Scan for the cell matching the given text and deliver its [X, Y] coordinate at center. 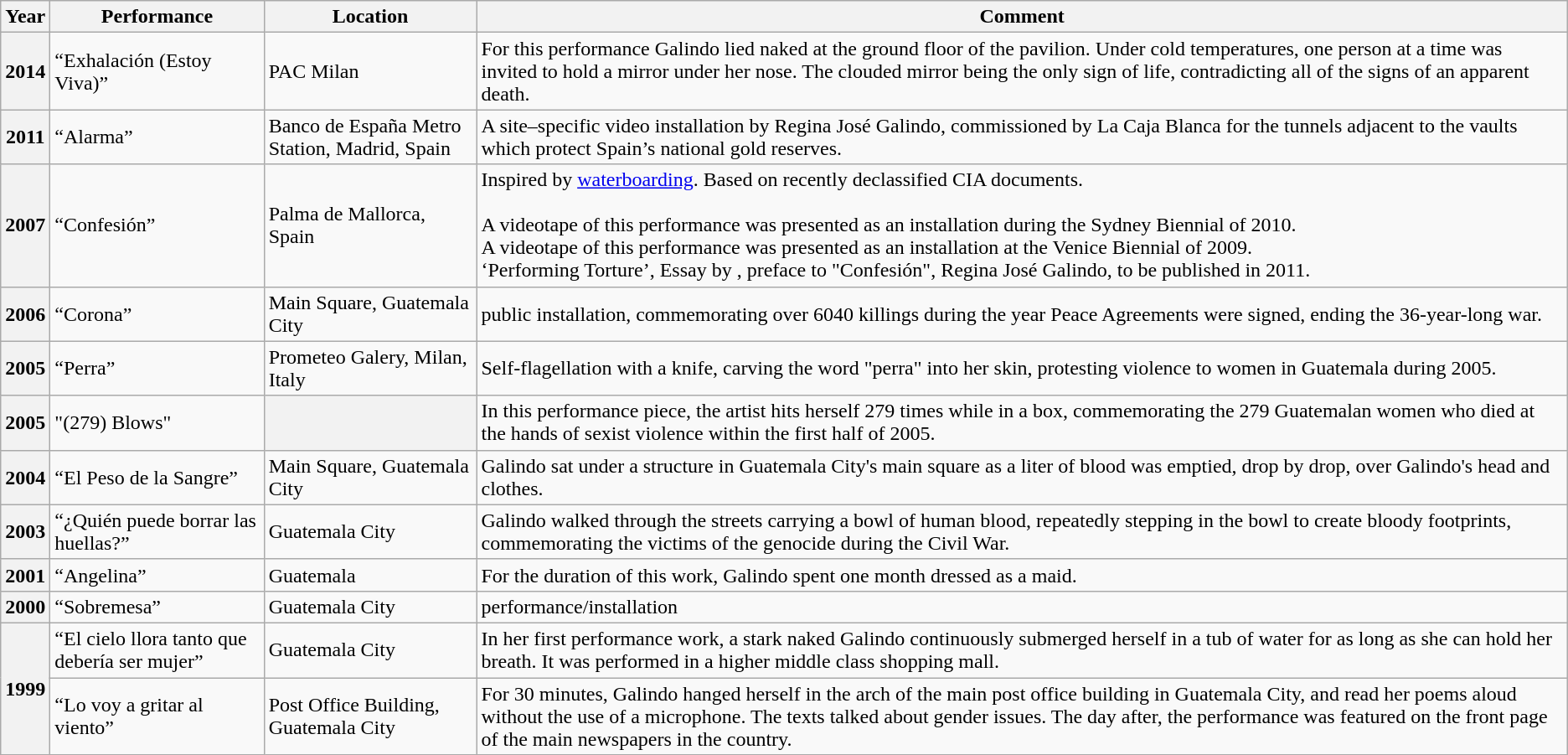
2003 [25, 531]
2000 [25, 607]
“Perra” [157, 369]
Palma de Mallorca, Spain [370, 225]
“Confesión” [157, 225]
Guatemala [370, 575]
“Lo voy a gritar al viento” [157, 716]
Banco de España Metro Station, Madrid, Spain [370, 137]
For the duration of this work, Galindo spent one month dressed as a maid. [1022, 575]
“Angelina” [157, 575]
"(279) Blows" [157, 422]
“Exhalación (Estoy Viva)” [157, 71]
2001 [25, 575]
2007 [25, 225]
Post Office Building, Guatemala City [370, 716]
“El Peso de la Sangre” [157, 478]
2014 [25, 71]
Year [25, 17]
2011 [25, 137]
2004 [25, 478]
Self-flagellation with a knife, carving the word "perra" into her skin, protesting violence to women in Guatemala during 2005. [1022, 369]
“Corona” [157, 313]
“El cielo llora tanto que debería ser mujer” [157, 650]
“Alarma” [157, 137]
performance/installation [1022, 607]
2006 [25, 313]
1999 [25, 689]
Performance [157, 17]
“¿Quién puede borrar las huellas?” [157, 531]
Location [370, 17]
Galindo sat under a structure in Guatemala City's main square as a liter of blood was emptied, drop by drop, over Galindo's head and clothes. [1022, 478]
public installation, commemorating over 6040 killings during the year Peace Agreements were signed, ending the 36-year-long war. [1022, 313]
Comment [1022, 17]
PAC Milan [370, 71]
“Sobremesa” [157, 607]
Prometeo Galery, Milan, Italy [370, 369]
